Find where the given text appears and provide that cell's center as (x, y) coordinate. 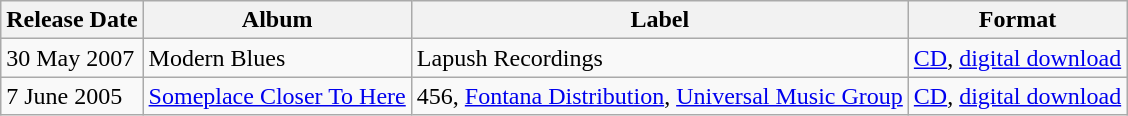
7 June 2005 (72, 96)
Lapush Recordings (660, 58)
Label (660, 20)
Format (1017, 20)
456, Fontana Distribution, Universal Music Group (660, 96)
Someplace Closer To Here (277, 96)
Album (277, 20)
30 May 2007 (72, 58)
Modern Blues (277, 58)
Release Date (72, 20)
